Extract the (X, Y) coordinate from the center of the cell holding the provided text.  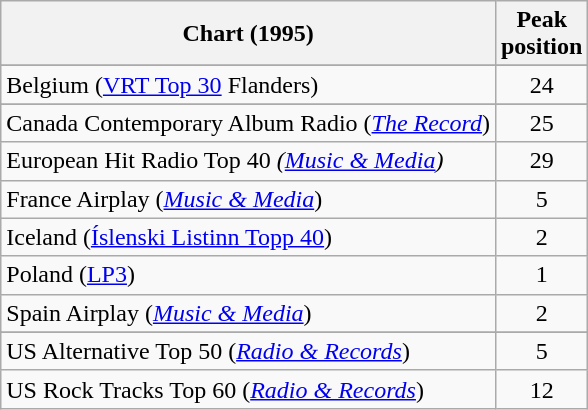
Chart (1995) (248, 34)
29 (541, 161)
Belgium (VRT Top 30 Flanders) (248, 85)
Canada Contemporary Album Radio (The Record) (248, 123)
Spain Airplay (Music & Media) (248, 313)
Peakposition (541, 34)
24 (541, 85)
25 (541, 123)
12 (541, 389)
1 (541, 275)
US Alternative Top 50 (Radio & Records) (248, 351)
Iceland (Íslenski Listinn Topp 40) (248, 237)
France Airplay (Music & Media) (248, 199)
US Rock Tracks Top 60 (Radio & Records) (248, 389)
Poland (LP3) (248, 275)
European Hit Radio Top 40 (Music & Media) (248, 161)
